Return the (X, Y) coordinate for the center point of the cell that contains the specified text.  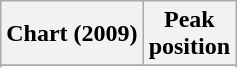
Chart (2009) (72, 34)
Peakposition (189, 34)
